Scan for the cell matching the given text and deliver its (X, Y) coordinate at center. 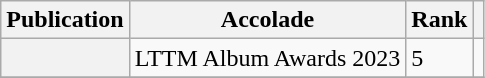
Rank (440, 20)
LTTM Album Awards 2023 (268, 58)
5 (440, 58)
Publication (65, 20)
Accolade (268, 20)
